For the text-containing cell, return its midpoint in (x, y) coordinate format. 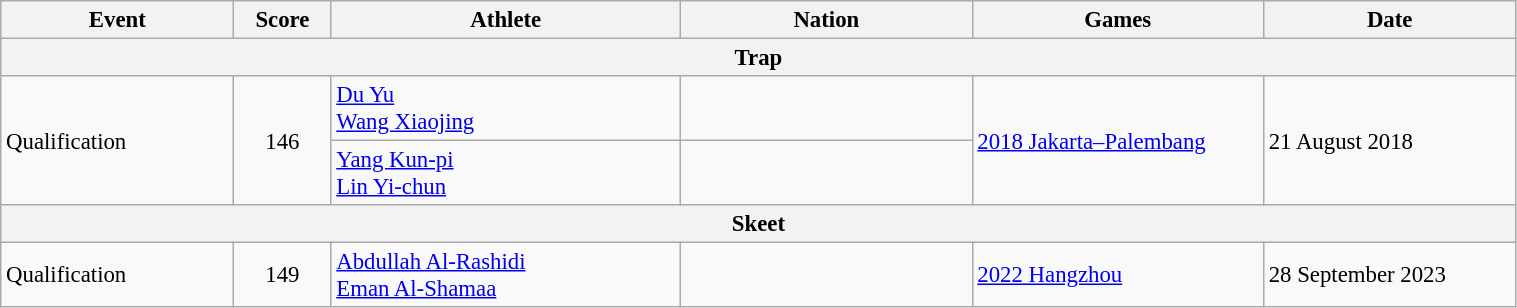
Skeet (758, 224)
28 September 2023 (1390, 276)
2018 Jakarta–Palembang (1118, 140)
Score (282, 20)
Athlete (506, 20)
Yang Kun-piLin Yi-chun (506, 174)
21 August 2018 (1390, 140)
Event (118, 20)
Games (1118, 20)
146 (282, 140)
Du YuWang Xiaojing (506, 108)
149 (282, 276)
Nation (826, 20)
Trap (758, 58)
Date (1390, 20)
2022 Hangzhou (1118, 276)
Abdullah Al-RashidiEman Al-Shamaa (506, 276)
